Extract the (x, y) coordinate from the center of the cell holding the provided text.  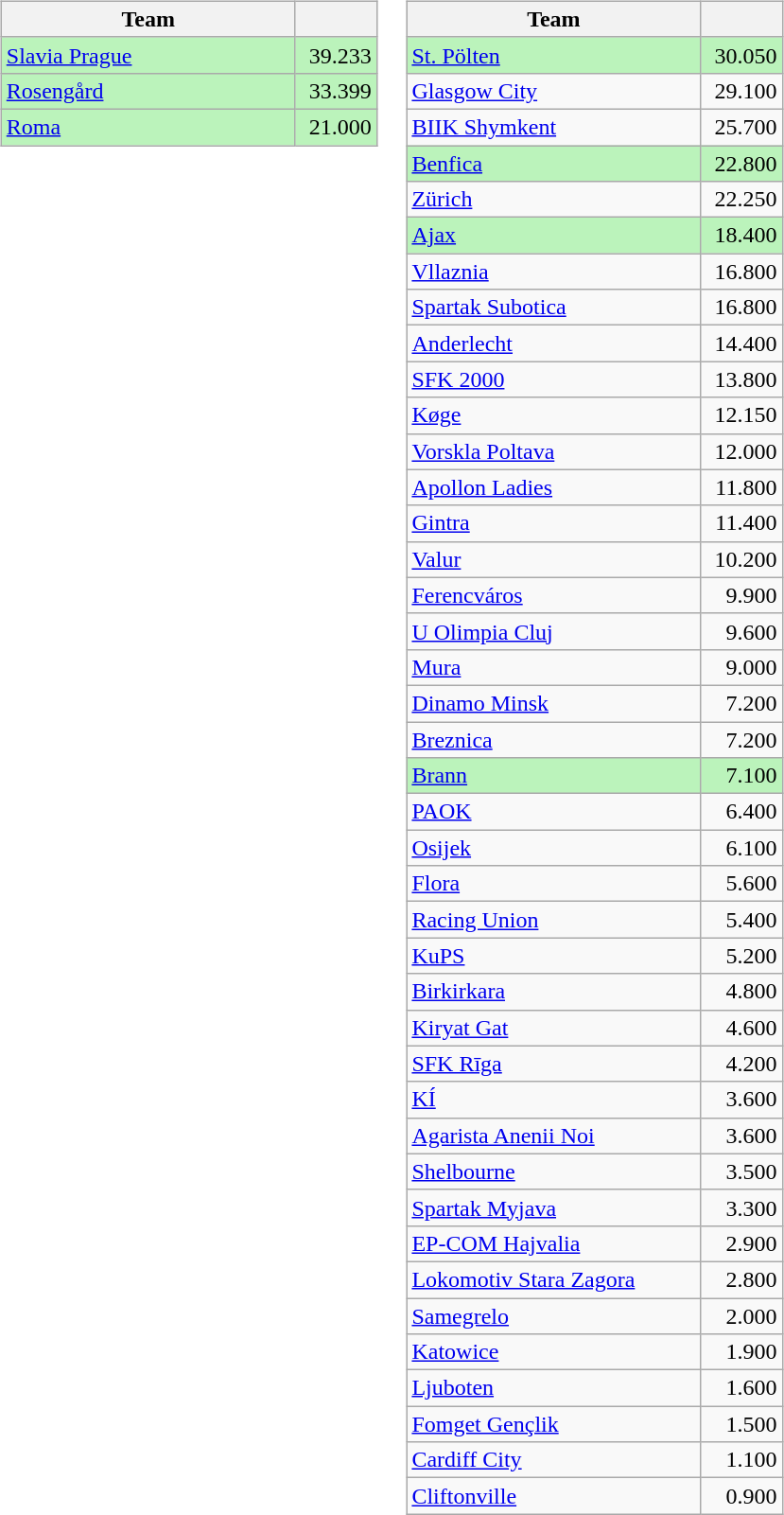
14.400 (741, 344)
11.400 (741, 523)
Rosengård (148, 91)
PAOK (554, 812)
Apollon Ladies (554, 487)
2.000 (741, 1316)
Agarista Anenii Noi (554, 1136)
22.800 (741, 164)
30.050 (741, 55)
Gintra (554, 523)
KÍ (554, 1100)
4.200 (741, 1064)
Slavia Prague (148, 55)
Mura (554, 667)
Kiryat Gat (554, 1028)
Cliftonville (554, 1496)
12.150 (741, 415)
11.800 (741, 487)
21.000 (336, 127)
Valur (554, 559)
25.700 (741, 127)
29.100 (741, 91)
9.900 (741, 595)
5.400 (741, 920)
St. Pölten (554, 55)
6.100 (741, 848)
SFK 2000 (554, 379)
1.500 (741, 1424)
2.800 (741, 1279)
10.200 (741, 559)
13.800 (741, 379)
Vorskla Poltava (554, 451)
Køge (554, 415)
3.500 (741, 1171)
Vllaznia (554, 272)
KuPS (554, 956)
Osijek (554, 848)
9.000 (741, 667)
Fomget Gençlik (554, 1424)
6.400 (741, 812)
1.600 (741, 1388)
Spartak Subotica (554, 308)
9.600 (741, 631)
Katowice (554, 1352)
22.250 (741, 200)
EP-COM Hajvalia (554, 1243)
Ljuboten (554, 1388)
1.100 (741, 1460)
5.600 (741, 884)
Anderlecht (554, 344)
Flora (554, 884)
Racing Union (554, 920)
Ferencváros (554, 595)
4.800 (741, 992)
Cardiff City (554, 1460)
Zürich (554, 200)
5.200 (741, 956)
39.233 (336, 55)
U Olimpia Cluj (554, 631)
Brann (554, 776)
Birkirkara (554, 992)
Glasgow City (554, 91)
33.399 (336, 91)
1.900 (741, 1352)
Benfica (554, 164)
Spartak Myjava (554, 1207)
12.000 (741, 451)
Roma (148, 127)
2.900 (741, 1243)
7.100 (741, 776)
Dinamo Minsk (554, 703)
3.300 (741, 1207)
SFK Rīga (554, 1064)
Lokomotiv Stara Zagora (554, 1279)
18.400 (741, 236)
0.900 (741, 1496)
Shelbourne (554, 1171)
BIIK Shymkent (554, 127)
4.600 (741, 1028)
Ajax (554, 236)
Samegrelo (554, 1316)
Breznica (554, 739)
